Pinpoint the cell where the given text exists, returning its (X, Y) midpoint coordinate. 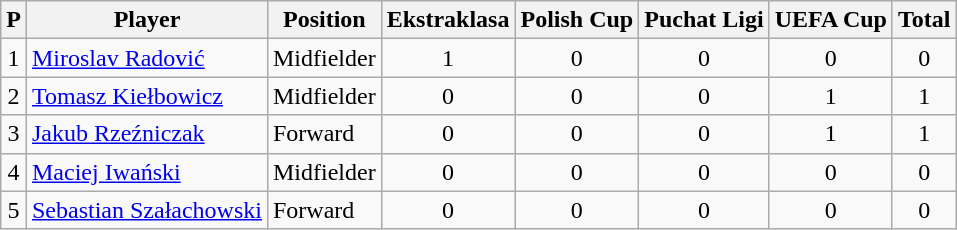
UEFA Cup (830, 20)
Sebastian Szałachowski (146, 210)
5 (14, 210)
Tomasz Kiełbowicz (146, 96)
3 (14, 134)
P (14, 20)
Total (924, 20)
Miroslav Radović (146, 58)
4 (14, 172)
Puchat Ligi (704, 20)
Maciej Iwański (146, 172)
Polish Cup (577, 20)
Player (146, 20)
Jakub Rzeźniczak (146, 134)
Ekstraklasa (448, 20)
2 (14, 96)
Position (324, 20)
